Return (x, y) of the center of cell containing provided text 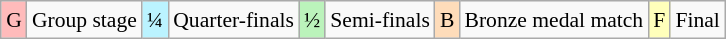
Semi-finals (380, 20)
Final (698, 20)
G (14, 20)
Quarter-finals (234, 20)
½ (312, 20)
B (448, 20)
Group stage (84, 20)
Bronze medal match (554, 20)
F (659, 20)
¼ (155, 20)
